Return (x, y) of the center of cell containing provided text 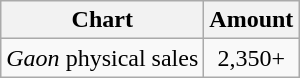
Amount (252, 20)
Gaon physical sales (102, 58)
Chart (102, 20)
2,350+ (252, 58)
